Extract the (x, y) coordinate from the center of the cell holding the provided text.  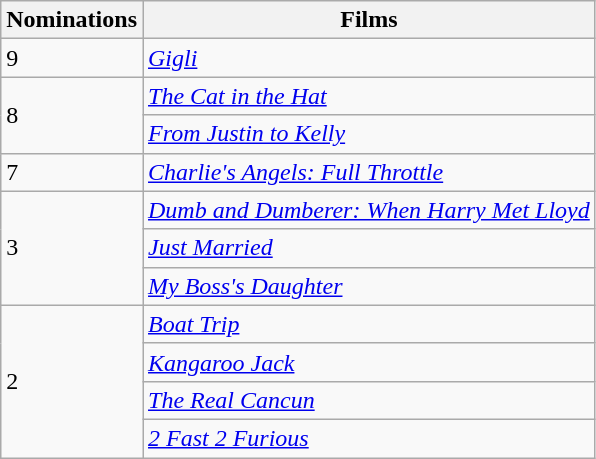
8 (72, 115)
Films (368, 20)
2 (72, 381)
Nominations (72, 20)
7 (72, 172)
Kangaroo Jack (368, 362)
The Real Cancun (368, 400)
Gigli (368, 58)
Just Married (368, 248)
Boat Trip (368, 324)
9 (72, 58)
The Cat in the Hat (368, 96)
Dumb and Dumberer: When Harry Met Lloyd (368, 210)
3 (72, 248)
My Boss's Daughter (368, 286)
From Justin to Kelly (368, 134)
Charlie's Angels: Full Throttle (368, 172)
2 Fast 2 Furious (368, 438)
